Scan for the cell matching the given text and deliver its (X, Y) coordinate at center. 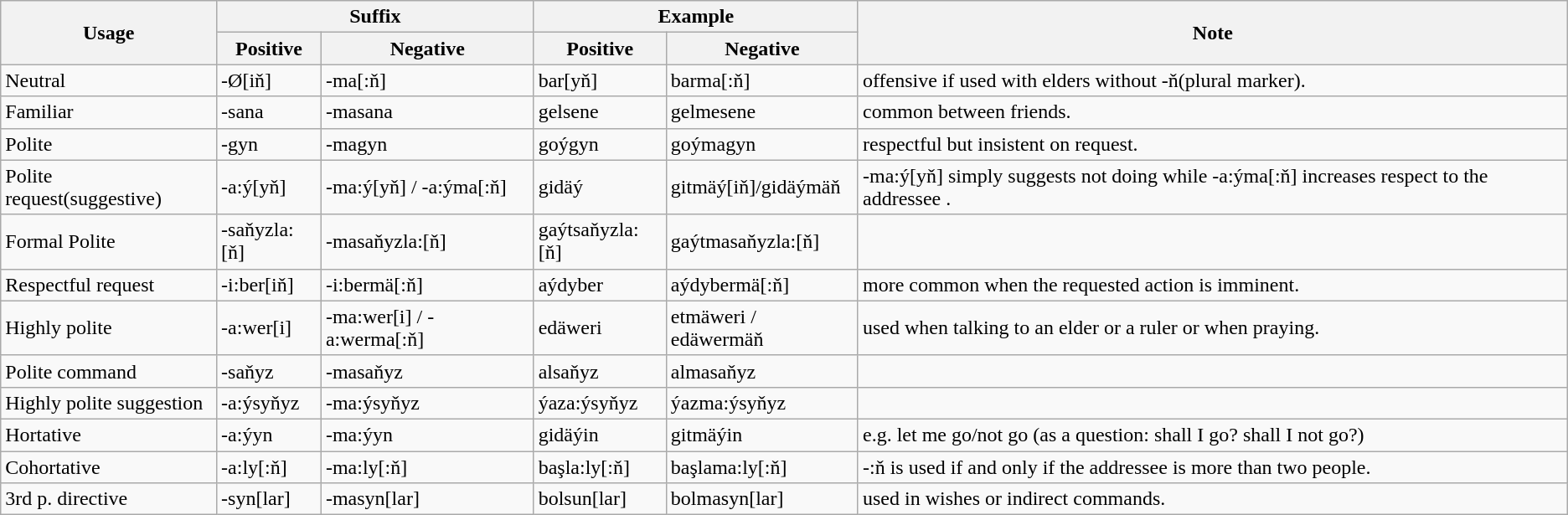
3rd p. directive (109, 499)
-i:bermä[:ň] (427, 285)
-ma:ý[yň] / -a:ýma[:ň] (427, 188)
bolmasyn[lar] (762, 499)
Formal Polite (109, 241)
respectful but insistent on request. (1213, 144)
goýgyn (600, 144)
Respectful request (109, 285)
Hortative (109, 435)
gaýtmasaňyzla:[ň] (762, 241)
gidäý (600, 188)
Example (695, 17)
Familiar (109, 112)
almasaňyz (762, 371)
used in wishes or indirect commands. (1213, 499)
-a:ýsyňyz (270, 403)
-saňyzla:[ň] (270, 241)
more common when the requested action is imminent. (1213, 285)
gaýtsaňyzla:[ň] (600, 241)
-ma:ýsyňyz (427, 403)
Cohortative (109, 466)
başla:ly[:ň] (600, 466)
goýmagyn (762, 144)
aýdybermä[:ň] (762, 285)
gitmäýin (762, 435)
-magyn (427, 144)
Polite request(suggestive) (109, 188)
-ma:ýyn (427, 435)
ýazma:ýsyňyz (762, 403)
-saňyz (270, 371)
-ma:ly[:ň] (427, 466)
-:ň is used if and only if the addressee is more than two people. (1213, 466)
etmäweri / edäwermäň (762, 328)
-masana (427, 112)
-masaňyz (427, 371)
-ma:wer[i] / -a:werma[:ň] (427, 328)
-a:ý[yň] (270, 188)
edäweri (600, 328)
-ma:ý[yň] simply suggests not doing while -a:ýma[:ň] increases respect to the addressee . (1213, 188)
-gyn (270, 144)
-a:ýyn (270, 435)
alsaňyz (600, 371)
-masaňyzla:[ň] (427, 241)
bar[yň] (600, 80)
offensive if used with elders without -ň(plural marker). (1213, 80)
used when talking to an elder or a ruler or when praying. (1213, 328)
gitmäý[iň]/gidäýmäň (762, 188)
Note (1213, 33)
-a:wer[i] (270, 328)
-syn[lar] (270, 499)
barma[:ň] (762, 80)
başlama:ly[:ň] (762, 466)
ýaza:ýsyňyz (600, 403)
Highly polite suggestion (109, 403)
-masyn[lar] (427, 499)
e.g. let me go/not go (as a question: shall I go? shall I not go?) (1213, 435)
-Ø[iň] (270, 80)
Suffix (375, 17)
Neutral (109, 80)
Usage (109, 33)
-sana (270, 112)
Polite command (109, 371)
common between friends. (1213, 112)
gelmesene (762, 112)
Polite (109, 144)
gelsene (600, 112)
aýdyber (600, 285)
bolsun[lar] (600, 499)
Highly polite (109, 328)
-ma[:ň] (427, 80)
-i:ber[iň] (270, 285)
-a:ly[:ň] (270, 466)
gidäýin (600, 435)
